Scan for the cell matching the given text and deliver its [x, y] coordinate at center. 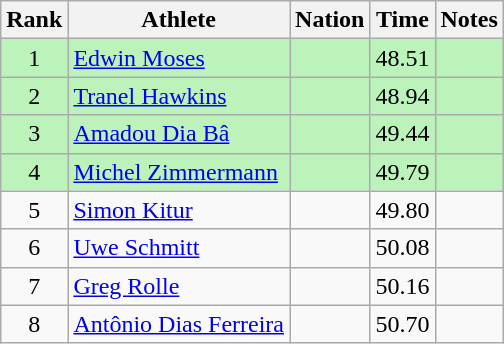
5 [34, 210]
49.80 [402, 210]
1 [34, 58]
50.16 [402, 286]
48.51 [402, 58]
49.79 [402, 172]
Nation [330, 20]
Edwin Moses [179, 58]
3 [34, 134]
48.94 [402, 96]
Athlete [179, 20]
Rank [34, 20]
Time [402, 20]
8 [34, 324]
Uwe Schmitt [179, 248]
2 [34, 96]
49.44 [402, 134]
Tranel Hawkins [179, 96]
Notes [469, 20]
6 [34, 248]
Amadou Dia Bâ [179, 134]
Simon Kitur [179, 210]
50.08 [402, 248]
Antônio Dias Ferreira [179, 324]
50.70 [402, 324]
Michel Zimmermann [179, 172]
4 [34, 172]
7 [34, 286]
Greg Rolle [179, 286]
